Detect which cell encompasses the target text, then output its (X, Y) center coordinate. 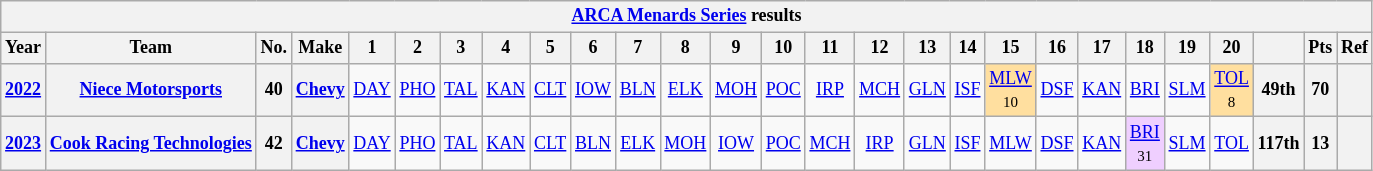
MLW10 (1010, 90)
70 (1320, 90)
14 (968, 48)
4 (506, 48)
18 (1146, 48)
MLW (1010, 144)
19 (1187, 48)
Year (24, 48)
Niece Motorsports (150, 90)
42 (274, 144)
6 (594, 48)
117th (1278, 144)
1 (372, 48)
11 (830, 48)
Make (320, 48)
12 (880, 48)
BRI31 (1146, 144)
ARCA Menards Series results (687, 16)
Team (150, 48)
17 (1102, 48)
40 (274, 90)
7 (638, 48)
20 (1232, 48)
5 (550, 48)
No. (274, 48)
Pts (1320, 48)
9 (736, 48)
Cook Racing Technologies (150, 144)
TOL (1232, 144)
2023 (24, 144)
10 (783, 48)
49th (1278, 90)
TOL8 (1232, 90)
16 (1057, 48)
Ref (1355, 48)
3 (461, 48)
BRI (1146, 90)
2 (418, 48)
15 (1010, 48)
2022 (24, 90)
8 (686, 48)
